For the text-containing cell, return its midpoint in [X, Y] coordinate format. 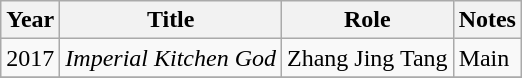
2017 [30, 58]
Title [171, 20]
Zhang Jing Tang [368, 58]
Main [487, 58]
Imperial Kitchen God [171, 58]
Notes [487, 20]
Role [368, 20]
Year [30, 20]
